Capture the cell that displays the provided text and extract its [x, y] central coordinate. 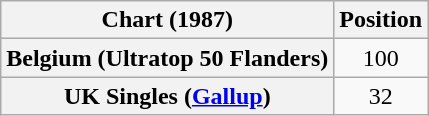
Chart (1987) [168, 20]
Belgium (Ultratop 50 Flanders) [168, 58]
Position [381, 20]
100 [381, 58]
32 [381, 96]
UK Singles (Gallup) [168, 96]
